Search for the cell housing the specified text and yield its (X, Y) center coordinate. 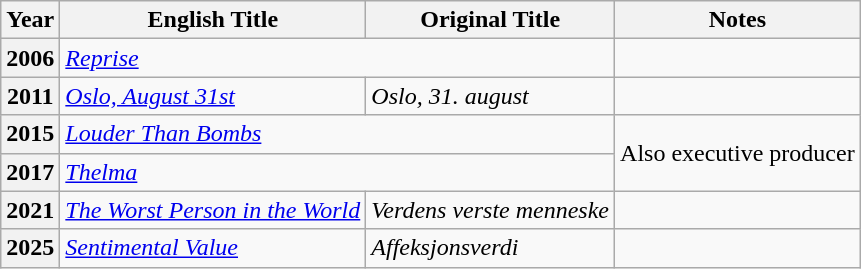
Verdens verste menneske (490, 210)
Oslo, 31. august (490, 96)
Notes (738, 20)
2025 (30, 248)
The Worst Person in the World (213, 210)
Louder Than Bombs (338, 134)
Sentimental Value (213, 248)
2011 (30, 96)
Original Title (490, 20)
2017 (30, 172)
English Title (213, 20)
Affeksjonsverdi (490, 248)
2006 (30, 58)
Reprise (338, 58)
Also executive producer (738, 153)
2015 (30, 134)
Year (30, 20)
Thelma (338, 172)
Oslo, August 31st (213, 96)
2021 (30, 210)
